Pinpoint the cell where the given text exists, returning its [X, Y] midpoint coordinate. 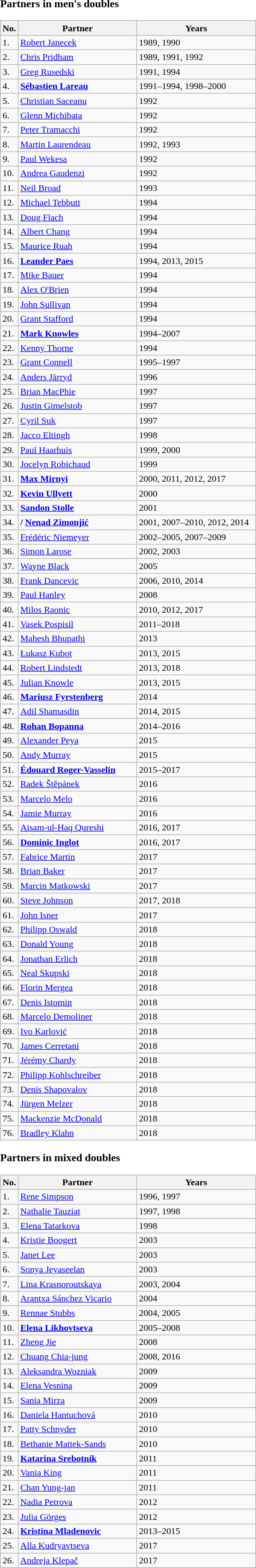
Christian Saceanu [78, 101]
50. [9, 755]
Katarina Srebotnik [78, 1458]
Andrea Gaudenzi [78, 173]
72. [9, 1075]
57. [9, 857]
64. [9, 958]
Andreja Klepač [78, 1560]
Chuang Chia-jung [78, 1357]
66. [9, 988]
Sonya Jeyaseelan [78, 1269]
Édouard Roger-Vasselin [78, 770]
1994, 2013, 2015 [196, 261]
Robert Janecek [78, 42]
37. [9, 566]
Neal Skupski [78, 973]
75. [9, 1118]
Grant Stafford [78, 319]
Kristie Boogert [78, 1240]
Florin Mergea [78, 988]
Frank Dancevic [78, 581]
Jérémy Chardy [78, 1060]
Elena Likhovtseva [78, 1327]
Jacco Eltingh [78, 435]
2017, 2018 [196, 900]
56. [9, 842]
58. [9, 871]
27. [9, 421]
Chris Pridham [78, 57]
2010, 2012, 2017 [196, 610]
31. [9, 479]
Patty Schnyder [78, 1429]
54. [9, 813]
Paul Wekesa [78, 159]
38. [9, 581]
2011–2018 [196, 624]
Marcin Matkowski [78, 886]
Simon Larose [78, 552]
1995–1997 [196, 362]
1997, 1998 [196, 1211]
Adil Shamasdin [78, 711]
2005–2008 [196, 1327]
Daniela Hantuchová [78, 1415]
32. [9, 493]
53. [9, 799]
34. [9, 523]
Peter Tramacchi [78, 130]
2001 [196, 508]
Fabrice Martin [78, 857]
44. [9, 668]
39. [9, 595]
35. [9, 537]
Paul Haarhuis [78, 450]
Nadia Petrova [78, 1502]
1991–1994, 1998–2000 [196, 86]
Elena Tatarkova [78, 1226]
2014, 2015 [196, 711]
Nathalie Tauziat [78, 1211]
59. [9, 886]
1992, 1993 [196, 144]
Steve Johnson [78, 900]
73. [9, 1089]
Mahesh Bhupathi [78, 639]
51. [9, 770]
Alex O'Brien [78, 290]
1996 [196, 377]
74. [9, 1104]
Chan Yung-jan [78, 1487]
Grant Connell [78, 362]
67. [9, 1002]
63. [9, 944]
Denis Istomin [78, 1002]
2002–2005, 2007–2009 [196, 537]
Wayne Black [78, 566]
Glenn Michibata [78, 115]
Donald Young [78, 944]
2004 [196, 1298]
1989, 1991, 1992 [196, 57]
Mark Knowles [78, 333]
2008, 2016 [196, 1357]
40. [9, 610]
Michael Tebbutt [78, 202]
Bethanie Mattek-Sands [78, 1444]
45. [9, 682]
Brian MacPhie [78, 392]
Vania King [78, 1473]
Alexander Peya [78, 740]
Martin Laurendeau [78, 144]
Jürgen Melzer [78, 1104]
46. [9, 697]
Jamie Murray [78, 813]
2005 [196, 566]
Neil Broad [78, 188]
30. [9, 464]
Kristina Mladenovic [78, 1531]
68. [9, 1017]
Sandon Stolle [78, 508]
Dominic Inglot [78, 842]
2003, 2004 [196, 1284]
Mike Bauer [78, 275]
Bradley Klahn [78, 1133]
Mackenzie McDonald [78, 1118]
Julian Knowle [78, 682]
62. [9, 929]
John Sullivan [78, 304]
Philipp Oswald [78, 929]
42. [9, 639]
Rohan Bopanna [78, 726]
Sania Mirza [78, 1400]
Alla Kudryavtseva [78, 1545]
Philipp Kohlschreiber [78, 1075]
Rene Simpson [78, 1197]
1999, 2000 [196, 450]
Brian Baker [78, 871]
61. [9, 915]
1999 [196, 464]
2000 [196, 493]
2000, 2011, 2012, 2017 [196, 479]
Justin Gimelstob [78, 406]
Albert Chang [78, 231]
2004, 2005 [196, 1313]
Leander Paes [78, 261]
Ivo Karlović [78, 1031]
2013 [196, 639]
2014–2016 [196, 726]
Paul Hanley [78, 595]
Mariusz Fyrstenberg [78, 697]
Marcelo Melo [78, 799]
69. [9, 1031]
Andy Murray [78, 755]
2013–2015 [196, 1531]
Rennae Stubbs [78, 1313]
49. [9, 740]
29. [9, 450]
Maurice Ruah [78, 246]
Sébastien Lareau [78, 86]
Frédéric Niemeyer [78, 537]
1993 [196, 188]
Radek Štěpánek [78, 784]
41. [9, 624]
2013, 2018 [196, 668]
Denis Shapovalov [78, 1089]
70. [9, 1046]
1991, 1994 [196, 72]
John Isner [78, 915]
Doug Flach [78, 217]
36. [9, 552]
James Cerretani [78, 1046]
Milos Raonic [78, 610]
Aisam-ul-Haq Qureshi [78, 828]
2014 [196, 697]
Jocelyn Robichaud [78, 464]
52. [9, 784]
Max Mirnyi [78, 479]
2002, 2003 [196, 552]
33. [9, 508]
2001, 2007–2010, 2012, 2014 [196, 523]
Greg Rusedski [78, 72]
Janet Lee [78, 1255]
48. [9, 726]
Julia Görges [78, 1516]
65. [9, 973]
Kevin Ullyett [78, 493]
55. [9, 828]
1994–2007 [196, 333]
2015–2017 [196, 770]
2006, 2010, 2014 [196, 581]
Cyril Suk [78, 421]
60. [9, 900]
Lina Krasnoroutskaya [78, 1284]
/ Nenad Zimonjić [78, 523]
71. [9, 1060]
1989, 1990 [196, 42]
Marcelo Demoliner [78, 1017]
47. [9, 711]
1996, 1997 [196, 1197]
Kenny Thorne [78, 348]
Vasek Pospisil [78, 624]
43. [9, 653]
Jonathan Erlich [78, 958]
28. [9, 435]
Aleksandra Wozniak [78, 1371]
Robert Lindstedt [78, 668]
76. [9, 1133]
Zheng Jie [78, 1342]
Anders Järryd [78, 377]
Elena Vesnina [78, 1386]
Arantxa Sánchez Vicario [78, 1298]
Łukasz Kubot [78, 653]
